Return [x, y] of the center of cell containing provided text 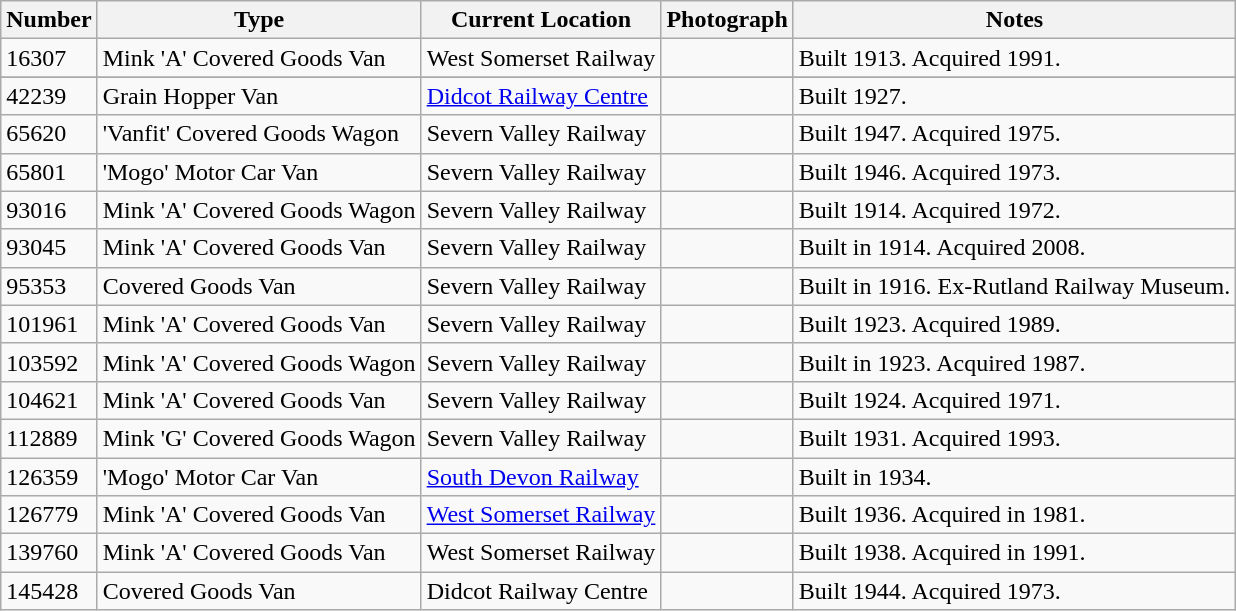
126779 [49, 515]
42239 [49, 96]
Current Location [541, 20]
Mink 'G' Covered Goods Wagon [259, 438]
95353 [49, 286]
Built 1944. Acquired 1973. [1014, 591]
Grain Hopper Van [259, 96]
93045 [49, 248]
93016 [49, 210]
Built 1946. Acquired 1973. [1014, 172]
Notes [1014, 20]
Number [49, 20]
Built 1913. Acquired 1991. [1014, 58]
Built 1931. Acquired 1993. [1014, 438]
Built in 1923. Acquired 1987. [1014, 362]
'Vanfit' Covered Goods Wagon [259, 134]
112889 [49, 438]
Built 1938. Acquired in 1991. [1014, 553]
Built 1947. Acquired 1975. [1014, 134]
Built in 1914. Acquired 2008. [1014, 248]
139760 [49, 553]
16307 [49, 58]
103592 [49, 362]
101961 [49, 324]
145428 [49, 591]
126359 [49, 477]
Photograph [727, 20]
Built in 1934. [1014, 477]
104621 [49, 400]
South Devon Railway [541, 477]
65620 [49, 134]
Type [259, 20]
65801 [49, 172]
Built 1924. Acquired 1971. [1014, 400]
Built in 1916. Ex-Rutland Railway Museum. [1014, 286]
Built 1927. [1014, 96]
Built 1936. Acquired in 1981. [1014, 515]
Built 1923. Acquired 1989. [1014, 324]
Built 1914. Acquired 1972. [1014, 210]
